Search for the cell housing the specified text and yield its [X, Y] center coordinate. 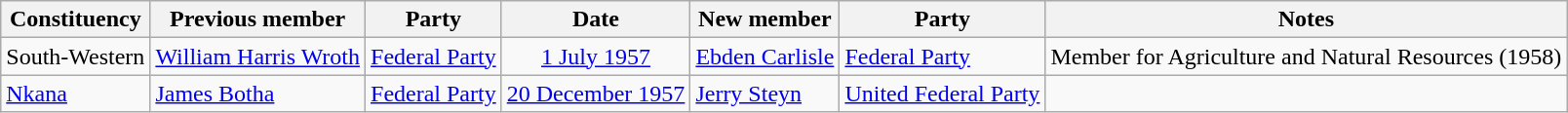
20 December 1957 [596, 94]
South-Western [76, 56]
James Botha [257, 94]
Date [596, 19]
Member for Agriculture and Natural Resources (1958) [1307, 56]
Nkana [76, 94]
Ebden Carlisle [764, 56]
William Harris Wroth [257, 56]
Previous member [257, 19]
1 July 1957 [596, 56]
New member [764, 19]
United Federal Party [942, 94]
Constituency [76, 19]
Jerry Steyn [764, 94]
Notes [1307, 19]
